Return (x, y) of the center of cell containing provided text 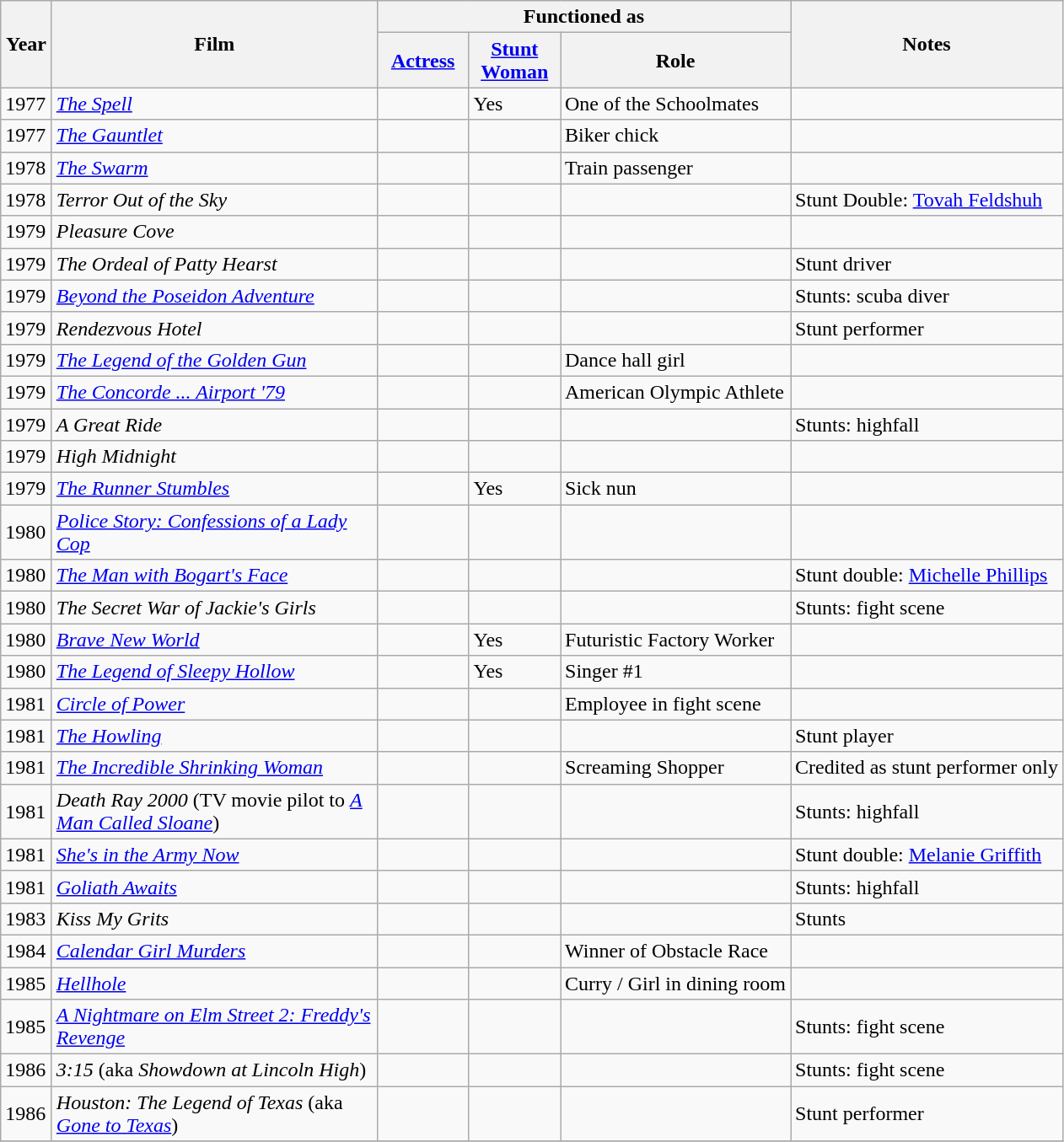
Credited as stunt performer only (927, 768)
Death Ray 2000 (TV movie pilot to A Man Called Sloane) (214, 811)
The Incredible Shrinking Woman (214, 768)
The Legend of the Golden Gun (214, 360)
Stunt double: Michelle Phillips (927, 576)
Kiss My Grits (214, 919)
Circle of Power (214, 704)
Police Story: Confessions of a Lady Cop (214, 533)
Stunts: scuba diver (927, 296)
Stunt driver (927, 264)
Sick nun (674, 489)
Calendar Girl Murders (214, 951)
A Nightmare on Elm Street 2: Freddy's Revenge (214, 1027)
Futuristic Factory Worker (674, 640)
Stunt player (927, 736)
Actress (423, 61)
Functioned as (583, 17)
Employee in fight scene (674, 704)
Stunt double: Melanie Griffith (927, 855)
The Howling (214, 736)
Pleasure Cove (214, 232)
1984 (27, 951)
The Gauntlet (214, 136)
One of the Schoolmates (674, 104)
Goliath Awaits (214, 887)
Film (214, 44)
High Midnight (214, 457)
The Swarm (214, 168)
Winner of Obstacle Race (674, 951)
Stunt Double: Tovah Feldshuh (927, 200)
Screaming Shopper (674, 768)
Curry / Girl in dining room (674, 984)
She's in the Army Now (214, 855)
Singer #1 (674, 672)
Beyond the Poseidon Adventure (214, 296)
Stunts (927, 919)
The Concorde ... Airport '79 (214, 392)
Rendezvous Hotel (214, 328)
Notes (927, 44)
Stunt Woman (514, 61)
American Olympic Athlete (674, 392)
Train passenger (674, 168)
1983 (27, 919)
The Secret War of Jackie's Girls (214, 608)
3:15 (aka Showdown at Lincoln High) (214, 1070)
Terror Out of the Sky (214, 200)
The Legend of Sleepy Hollow (214, 672)
Dance hall girl (674, 360)
The Spell (214, 104)
The Ordeal of Patty Hearst (214, 264)
The Man with Bogart's Face (214, 576)
Hellhole (214, 984)
Role (674, 61)
The Runner Stumbles (214, 489)
Year (27, 44)
Brave New World (214, 640)
A Great Ride (214, 424)
Biker chick (674, 136)
Houston: The Legend of Texas (aka Gone to Texas) (214, 1114)
